Capture the cell that displays the provided text and extract its (x, y) central coordinate. 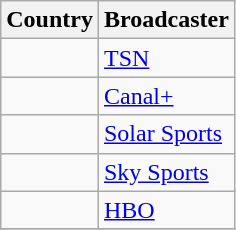
TSN (166, 58)
Country (50, 20)
Canal+ (166, 96)
Solar Sports (166, 134)
Broadcaster (166, 20)
Sky Sports (166, 172)
HBO (166, 210)
